Extract the (X, Y) coordinate from the center of the cell holding the provided text.  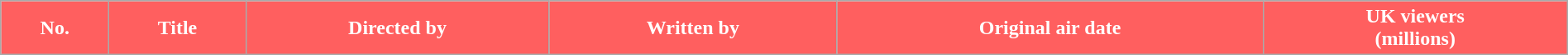
No. (55, 28)
Written by (693, 28)
Original air date (1050, 28)
Title (177, 28)
Directed by (397, 28)
UK viewers(millions) (1415, 28)
